Pinpoint the cell where the given text exists, returning its (X, Y) midpoint coordinate. 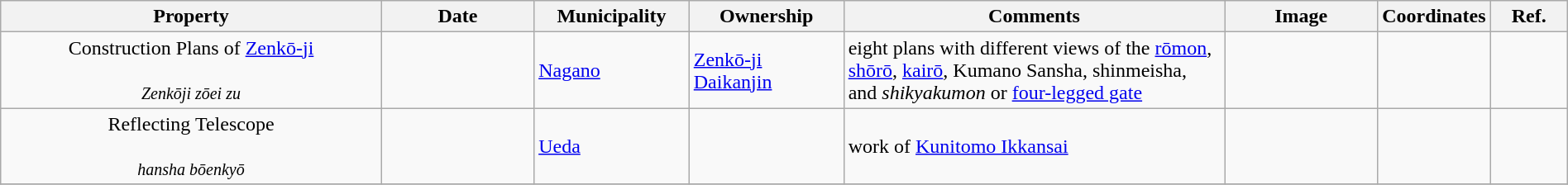
Image (1302, 17)
Nagano (612, 70)
Comments (1034, 17)
Municipality (612, 17)
Property (191, 17)
Zenkō-ji Daikanjin (766, 70)
eight plans with different views of the rōmon, shōrō, kairō, Kumano Sansha, shinmeisha, and shikyakumon or four-legged gate (1034, 70)
Ownership (766, 17)
Construction Plans of Zenkō-jiZenkōji zōei zu (191, 70)
Coordinates (1434, 17)
Date (457, 17)
Ueda (612, 146)
Reflecting Telescopehansha bōenkyō (191, 146)
Ref. (1528, 17)
work of Kunitomo Ikkansai (1034, 146)
